Return (x, y) of the center of cell containing provided text 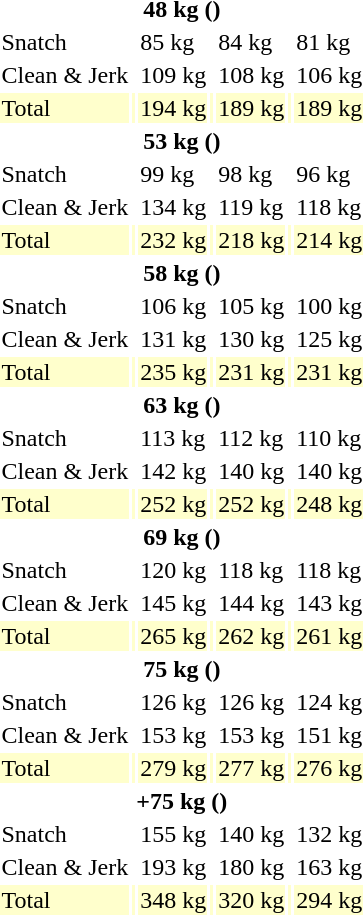
231 kg (252, 372)
113 kg (174, 438)
109 kg (174, 75)
84 kg (252, 42)
262 kg (252, 636)
279 kg (174, 768)
155 kg (174, 834)
106 kg (174, 306)
189 kg (252, 108)
218 kg (252, 240)
232 kg (174, 240)
130 kg (252, 339)
265 kg (174, 636)
119 kg (252, 207)
144 kg (252, 603)
142 kg (174, 471)
120 kg (174, 570)
320 kg (252, 900)
105 kg (252, 306)
131 kg (174, 339)
118 kg (252, 570)
134 kg (174, 207)
99 kg (174, 174)
98 kg (252, 174)
112 kg (252, 438)
180 kg (252, 867)
145 kg (174, 603)
348 kg (174, 900)
277 kg (252, 768)
193 kg (174, 867)
194 kg (174, 108)
235 kg (174, 372)
108 kg (252, 75)
85 kg (174, 42)
